Search for the cell housing the specified text and yield its (x, y) center coordinate. 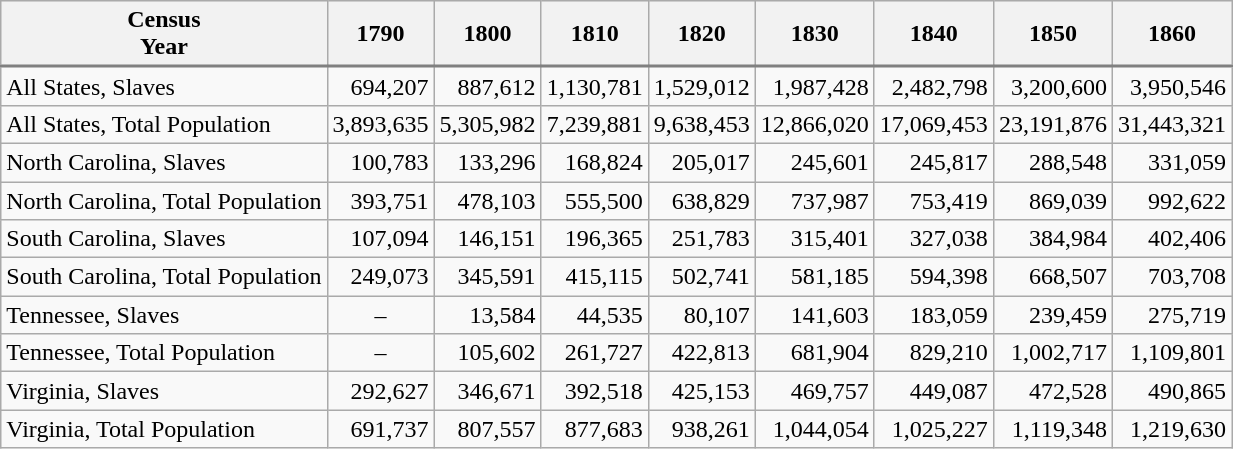
100,783 (380, 162)
415,115 (594, 277)
425,153 (702, 391)
All States, Slaves (164, 86)
331,059 (1172, 162)
80,107 (702, 315)
44,535 (594, 315)
753,419 (934, 201)
1,044,054 (814, 429)
393,751 (380, 201)
402,406 (1172, 239)
703,708 (1172, 277)
245,817 (934, 162)
345,591 (488, 277)
1,025,227 (934, 429)
205,017 (702, 162)
887,612 (488, 86)
133,296 (488, 162)
3,200,600 (1052, 86)
422,813 (702, 353)
275,719 (1172, 315)
5,305,982 (488, 124)
829,210 (934, 353)
1850 (1052, 34)
638,829 (702, 201)
249,073 (380, 277)
17,069,453 (934, 124)
1820 (702, 34)
CensusYear (164, 34)
Virginia, Total Population (164, 429)
807,557 (488, 429)
168,824 (594, 162)
1790 (380, 34)
245,601 (814, 162)
384,984 (1052, 239)
1,119,348 (1052, 429)
478,103 (488, 201)
346,671 (488, 391)
Virginia, Slaves (164, 391)
449,087 (934, 391)
2,482,798 (934, 86)
681,904 (814, 353)
490,865 (1172, 391)
Tennessee, Slaves (164, 315)
938,261 (702, 429)
261,727 (594, 353)
South Carolina, Total Population (164, 277)
1,130,781 (594, 86)
1860 (1172, 34)
12,866,020 (814, 124)
392,518 (594, 391)
327,038 (934, 239)
694,207 (380, 86)
3,950,546 (1172, 86)
23,191,876 (1052, 124)
North Carolina, Slaves (164, 162)
141,603 (814, 315)
1,219,630 (1172, 429)
1,529,012 (702, 86)
1,109,801 (1172, 353)
1840 (934, 34)
1810 (594, 34)
105,602 (488, 353)
869,039 (1052, 201)
9,638,453 (702, 124)
472,528 (1052, 391)
469,757 (814, 391)
3,893,635 (380, 124)
737,987 (814, 201)
555,500 (594, 201)
South Carolina, Slaves (164, 239)
877,683 (594, 429)
239,459 (1052, 315)
992,622 (1172, 201)
All States, Total Population (164, 124)
594,398 (934, 277)
183,059 (934, 315)
North Carolina, Total Population (164, 201)
502,741 (702, 277)
1,987,428 (814, 86)
31,443,321 (1172, 124)
691,737 (380, 429)
1,002,717 (1052, 353)
Tennessee, Total Population (164, 353)
196,365 (594, 239)
668,507 (1052, 277)
7,239,881 (594, 124)
581,185 (814, 277)
1830 (814, 34)
13,584 (488, 315)
1800 (488, 34)
292,627 (380, 391)
288,548 (1052, 162)
146,151 (488, 239)
315,401 (814, 239)
251,783 (702, 239)
107,094 (380, 239)
